Extract the [X, Y] coordinate from the center of the cell holding the provided text.  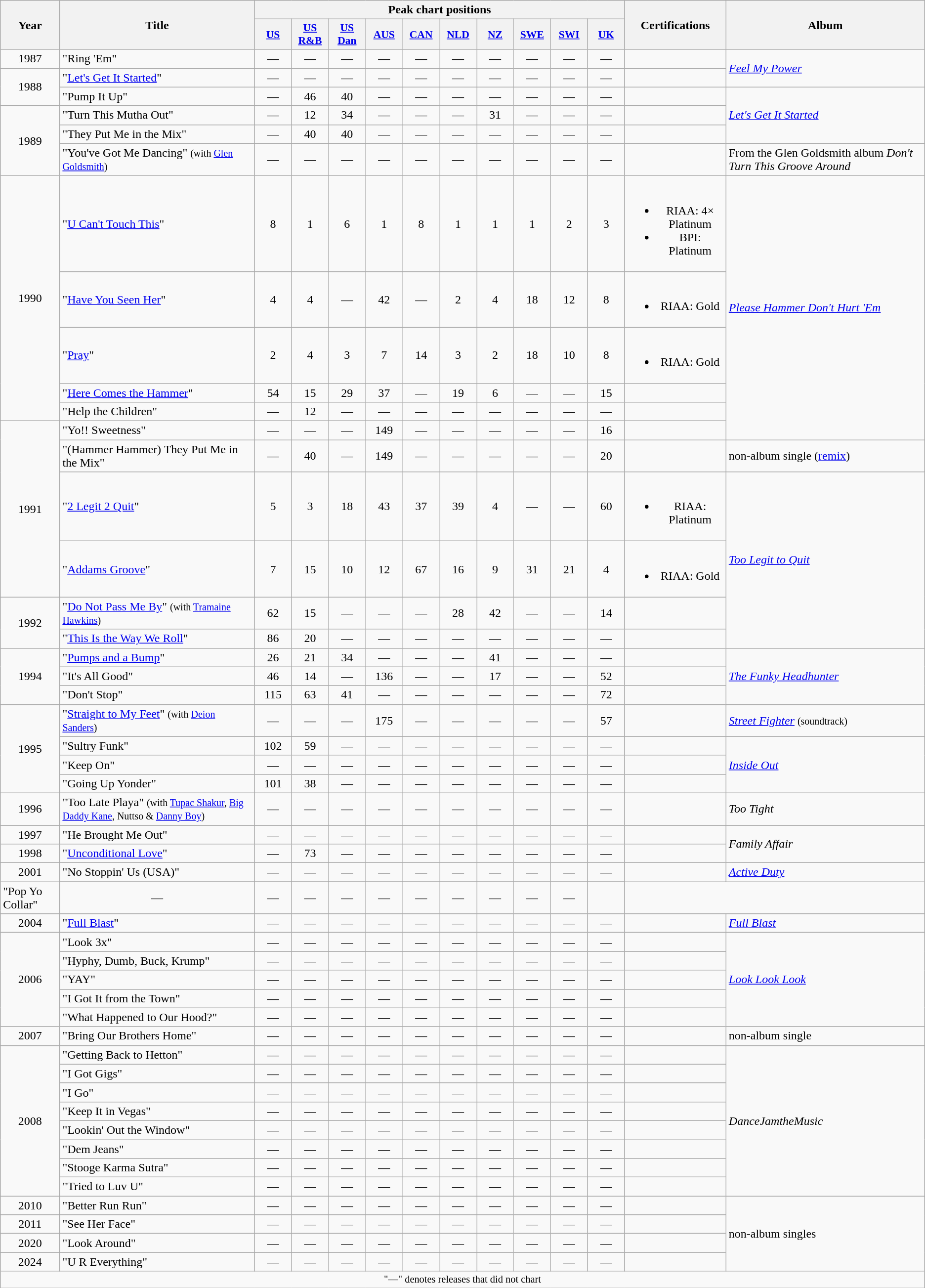
"They Put Me in the Mix" [157, 134]
"2 Legit 2 Quit" [157, 507]
63 [310, 695]
Title [157, 25]
60 [606, 507]
"—" denotes releases that did not chart [462, 1280]
non-album single [825, 1036]
"Pumps and a Bump" [157, 657]
"Going Up Yonder" [157, 783]
US R&B [310, 35]
2001 [30, 872]
2006 [30, 980]
"You've Got Me Dancing" (with Glen Goldsmith) [157, 159]
Feel My Power [825, 68]
28 [459, 613]
"Let's Get It Started" [157, 78]
"Ring 'Em" [157, 59]
86 [273, 639]
"U R Everything" [157, 1262]
1996 [30, 809]
"Do Not Pass Me By" (with Tramaine Hawkins) [157, 613]
Peak chart positions [440, 10]
"I Got It from the Town" [157, 998]
38 [310, 783]
2011 [30, 1224]
5 [273, 507]
"Addams Groove" [157, 569]
9 [495, 569]
"Unconditional Love" [157, 854]
"U Can't Touch This" [157, 223]
54 [273, 393]
1995 [30, 748]
"Keep On" [157, 765]
"What Happened to Our Hood?" [157, 1017]
1989 [30, 140]
2004 [30, 923]
"Pump It Up" [157, 96]
59 [310, 746]
67 [421, 569]
RIAA: Platinum [675, 507]
Year [30, 25]
"It's All Good" [157, 676]
52 [606, 676]
1994 [30, 676]
NLD [459, 35]
57 [606, 721]
2008 [30, 1120]
Too Tight [825, 809]
1988 [30, 87]
1992 [30, 623]
"(Hammer Hammer) They Put Me in the Mix" [157, 456]
AUS [384, 35]
RIAA: 4× PlatinumBPI: Platinum [675, 223]
136 [384, 676]
"He Brought Me Out" [157, 835]
101 [273, 783]
Look Look Look [825, 980]
non-album singles [825, 1234]
DanceJamtheMusic [825, 1120]
"I Got Gigs" [157, 1073]
29 [347, 393]
19 [459, 393]
Too Legit to Quit [825, 560]
"Lookin' Out the Window" [157, 1130]
"This Is the Way We Roll" [157, 639]
non-album single (remix) [825, 456]
Please Hammer Don't Hurt 'Em [825, 307]
UK [606, 35]
"Sultry Funk" [157, 746]
From the Glen Goldsmith album Don't Turn This Groove Around [825, 159]
"Bring Our Brothers Home" [157, 1036]
Full Blast [825, 923]
Let's Get It Started [825, 115]
US [273, 35]
"Full Blast" [157, 923]
"Pop Yo Collar" [30, 898]
Certifications [675, 25]
"I Go" [157, 1092]
"Straight to My Feet" (with Deion Sanders) [157, 721]
The Funky Headhunter [825, 676]
72 [606, 695]
"See Her Face" [157, 1224]
2024 [30, 1262]
US Dan [347, 35]
73 [310, 854]
1991 [30, 509]
Inside Out [825, 765]
1990 [30, 298]
1997 [30, 835]
SWI [569, 35]
"Dem Jeans" [157, 1149]
"Stooge Karma Sutra" [157, 1168]
NZ [495, 35]
Album [825, 25]
102 [273, 746]
"Help the Children" [157, 412]
"Getting Back to Hetton" [157, 1055]
"Here Comes the Hammer" [157, 393]
62 [273, 613]
39 [459, 507]
CAN [421, 35]
"Better Run Run" [157, 1205]
1987 [30, 59]
"Yo!! Sweetness" [157, 430]
43 [384, 507]
"Keep It in Vegas" [157, 1111]
"Turn This Mutha Out" [157, 115]
"Look 3x" [157, 942]
Family Affair [825, 844]
"YAY" [157, 980]
"Pray" [157, 355]
"Don't Stop" [157, 695]
Active Duty [825, 872]
"No Stoppin' Us (USA)" [157, 872]
2007 [30, 1036]
"Tried to Luv U" [157, 1187]
115 [273, 695]
26 [273, 657]
17 [495, 676]
"Look Around" [157, 1243]
175 [384, 721]
2010 [30, 1205]
"Have You Seen Her" [157, 300]
SWE [532, 35]
"Too Late Playa" (with Tupac Shakur, Big Daddy Kane, Nuttso & Danny Boy) [157, 809]
Street Fighter (soundtrack) [825, 721]
2020 [30, 1243]
1998 [30, 854]
"Hyphy, Dumb, Buck, Krump" [157, 961]
